Determine the (X, Y) coordinate at the center of the cell enclosing the given text.  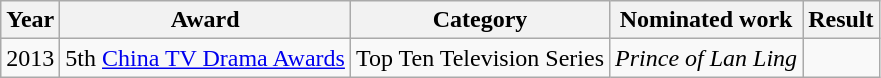
Category (480, 20)
Year (30, 20)
Result (841, 20)
5th China TV Drama Awards (206, 58)
Top Ten Television Series (480, 58)
2013 (30, 58)
Award (206, 20)
Nominated work (706, 20)
Prince of Lan Ling (706, 58)
